Output the [X, Y] coordinate of the center of the cell containing the given text.  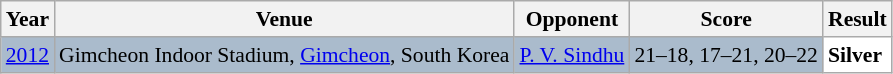
Gimcheon Indoor Stadium, Gimcheon, South Korea [284, 55]
P. V. Sindhu [572, 55]
Result [858, 19]
Score [726, 19]
Opponent [572, 19]
2012 [28, 55]
Venue [284, 19]
Silver [858, 55]
Year [28, 19]
21–18, 17–21, 20–22 [726, 55]
